Provide the [X, Y] coordinate of the cell's center where the given text is located.  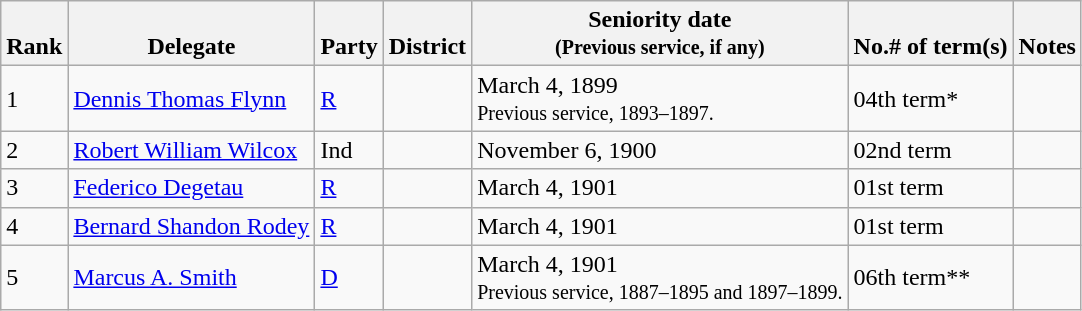
Federico Degetau [192, 188]
Dennis Thomas Flynn [192, 98]
D [349, 278]
Rank [34, 34]
Bernard Shandon Rodey [192, 226]
06th term** [930, 278]
Robert William Wilcox [192, 150]
March 4, 1899Previous service, 1893–1897. [660, 98]
No.# of term(s) [930, 34]
March 4, 1901Previous service, 1887–1895 and 1897–1899. [660, 278]
4 [34, 226]
Seniority date(Previous service, if any) [660, 34]
3 [34, 188]
02nd term [930, 150]
Notes [1047, 34]
November 6, 1900 [660, 150]
04th term* [930, 98]
Delegate [192, 34]
Party [349, 34]
Marcus A. Smith [192, 278]
District [427, 34]
2 [34, 150]
5 [34, 278]
Ind [349, 150]
1 [34, 98]
